Capture the cell that displays the provided text and extract its (x, y) central coordinate. 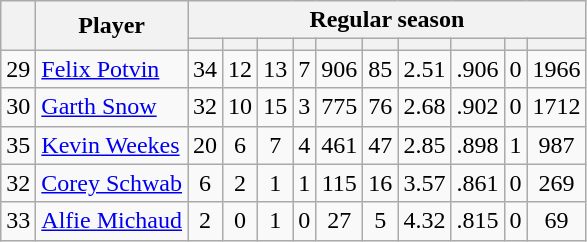
4 (304, 145)
2.51 (424, 69)
10 (240, 107)
461 (340, 145)
12 (240, 69)
269 (556, 183)
30 (18, 107)
775 (340, 107)
.902 (478, 107)
2.68 (424, 107)
34 (206, 69)
35 (18, 145)
Player (112, 26)
69 (556, 221)
3 (304, 107)
.815 (478, 221)
5 (380, 221)
Kevin Weekes (112, 145)
906 (340, 69)
20 (206, 145)
16 (380, 183)
1712 (556, 107)
115 (340, 183)
4.32 (424, 221)
33 (18, 221)
Alfie Michaud (112, 221)
76 (380, 107)
27 (340, 221)
15 (276, 107)
85 (380, 69)
13 (276, 69)
.861 (478, 183)
Felix Potvin (112, 69)
29 (18, 69)
Corey Schwab (112, 183)
1966 (556, 69)
2.85 (424, 145)
987 (556, 145)
Garth Snow (112, 107)
Regular season (388, 20)
47 (380, 145)
3.57 (424, 183)
.898 (478, 145)
.906 (478, 69)
